Pinpoint the cell where the given text exists, returning its (X, Y) midpoint coordinate. 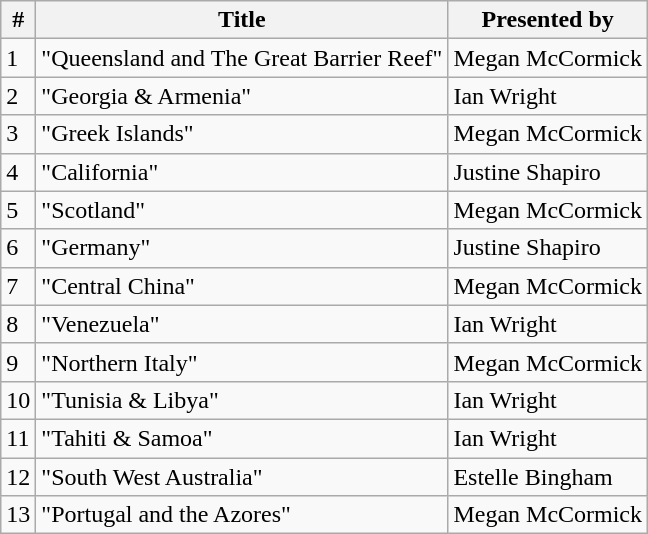
"Central China" (242, 286)
9 (18, 362)
# (18, 20)
13 (18, 515)
7 (18, 286)
6 (18, 248)
Presented by (548, 20)
"Venezuela" (242, 324)
"Scotland" (242, 210)
4 (18, 172)
"Northern Italy" (242, 362)
8 (18, 324)
Title (242, 20)
10 (18, 400)
"Tahiti & Samoa" (242, 438)
"Queensland and The Great Barrier Reef" (242, 58)
"Germany" (242, 248)
12 (18, 477)
5 (18, 210)
"California" (242, 172)
3 (18, 134)
"Tunisia & Libya" (242, 400)
2 (18, 96)
"South West Australia" (242, 477)
"Georgia & Armenia" (242, 96)
11 (18, 438)
"Greek Islands" (242, 134)
1 (18, 58)
"Portugal and the Azores" (242, 515)
Estelle Bingham (548, 477)
